Output the (X, Y) coordinate of the center of the cell containing the given text.  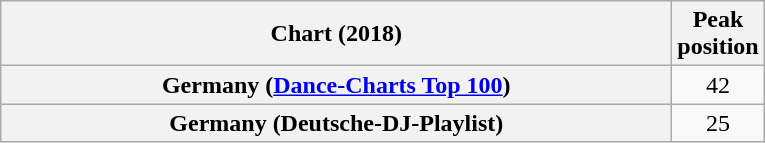
42 (718, 85)
Chart (2018) (336, 34)
Germany (Dance-Charts Top 100) (336, 85)
Peakposition (718, 34)
25 (718, 123)
Germany (Deutsche-DJ-Playlist) (336, 123)
